Capture the cell that displays the provided text and extract its (X, Y) central coordinate. 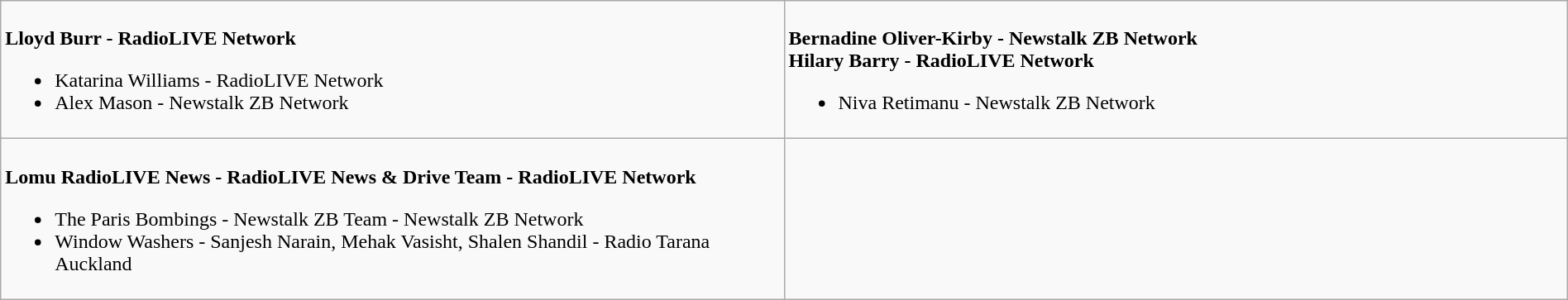
Lloyd Burr - RadioLIVE NetworkKatarina Williams - RadioLIVE NetworkAlex Mason - Newstalk ZB Network (392, 69)
Bernadine Oliver-Kirby - Newstalk ZB NetworkHilary Barry - RadioLIVE NetworkNiva Retimanu - Newstalk ZB Network (1176, 69)
